Locate the cell with the specified text and output its (x, y) center coordinate. 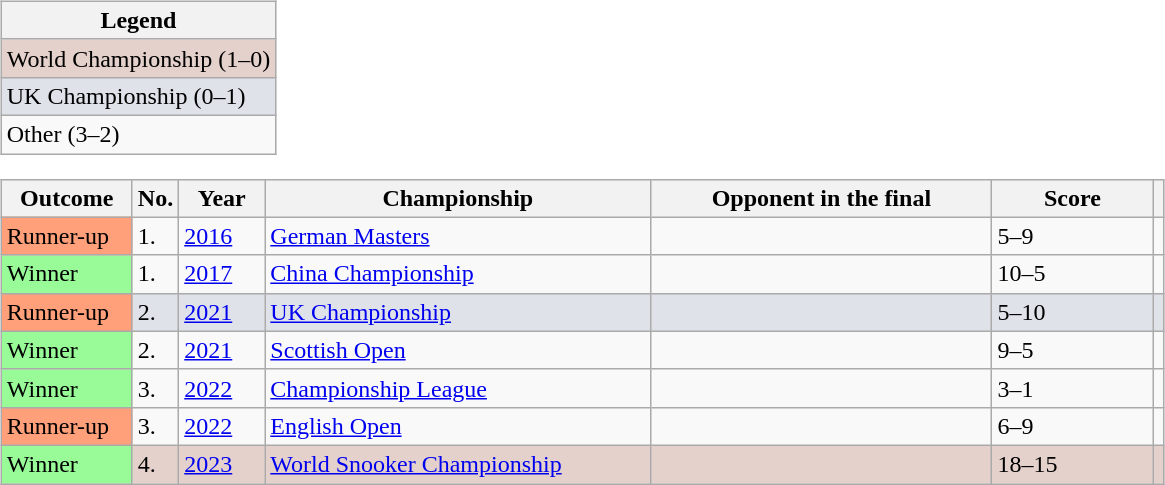
10–5 (1072, 274)
Opponent in the final (822, 198)
18–15 (1072, 464)
Year (222, 198)
2017 (222, 274)
World Championship (1–0) (138, 58)
5–10 (1072, 312)
Championship (458, 198)
UK Championship (0–1) (138, 96)
3–1 (1072, 388)
World Snooker Championship (458, 464)
Legend (138, 20)
No. (155, 198)
English Open (458, 426)
5–9 (1072, 236)
9–5 (1072, 350)
UK Championship (458, 312)
Outcome (66, 198)
4. (155, 464)
Score (1072, 198)
Other (3–2) (138, 134)
German Masters (458, 236)
2023 (222, 464)
6–9 (1072, 426)
Scottish Open (458, 350)
China Championship (458, 274)
Championship League (458, 388)
2016 (222, 236)
